Search for the cell housing the specified text and yield its (X, Y) center coordinate. 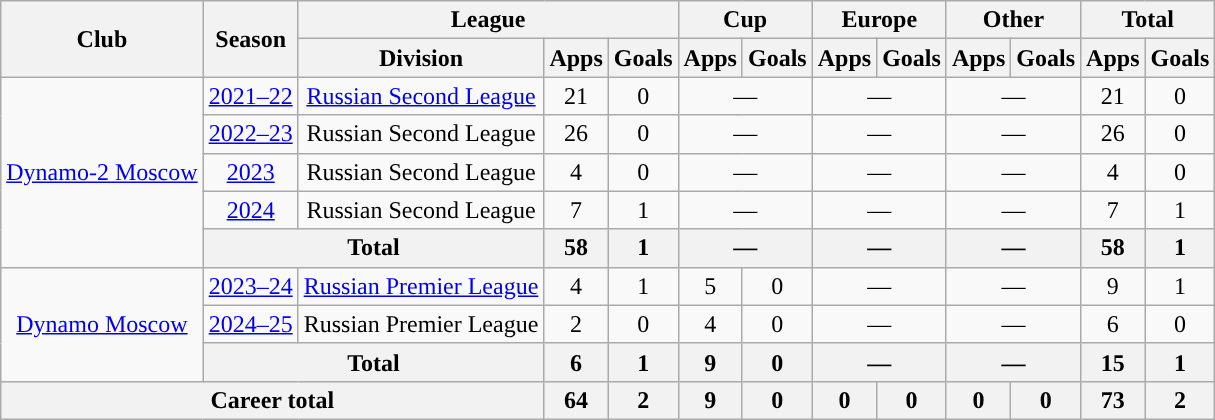
Career total (272, 400)
Europe (879, 20)
Cup (745, 20)
Season (250, 39)
Dynamo-2 Moscow (102, 172)
73 (1113, 400)
League (488, 20)
15 (1113, 362)
Other (1013, 20)
Dynamo Moscow (102, 324)
2023–24 (250, 286)
2024–25 (250, 324)
64 (576, 400)
Division (421, 58)
2024 (250, 210)
2022–23 (250, 134)
5 (710, 286)
Club (102, 39)
2023 (250, 172)
2021–22 (250, 96)
